Scan for the cell matching the given text and deliver its (X, Y) coordinate at center. 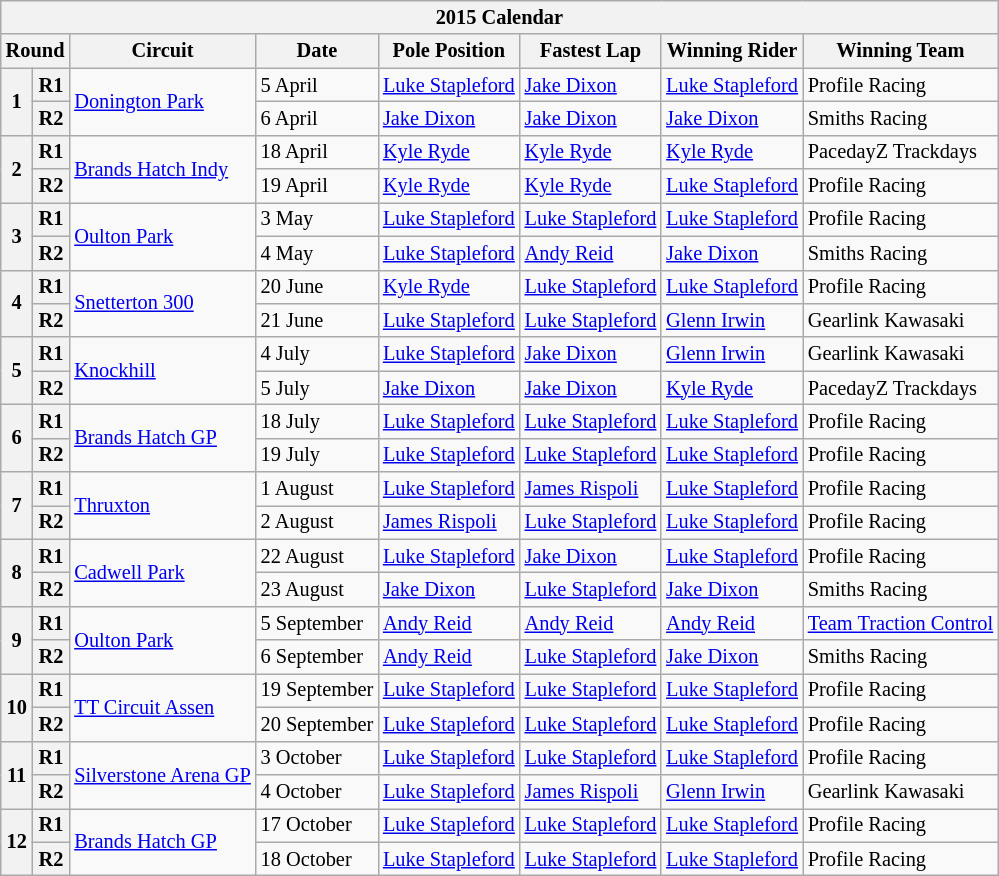
22 August (317, 556)
19 April (317, 186)
Circuit (162, 51)
Fastest Lap (591, 51)
8 (17, 572)
Silverstone Arena GP (162, 774)
18 April (317, 152)
4 July (317, 354)
17 October (317, 825)
Snetterton 300 (162, 304)
Brands Hatch Indy (162, 168)
2 (17, 168)
3 October (317, 758)
TT Circuit Assen (162, 706)
6 (17, 438)
Pole Position (449, 51)
9 (17, 640)
18 October (317, 859)
Winning Rider (732, 51)
5 July (317, 388)
4 May (317, 253)
Cadwell Park (162, 572)
19 July (317, 455)
Knockhill (162, 370)
5 (17, 370)
6 April (317, 118)
3 (17, 236)
1 August (317, 489)
2 August (317, 522)
21 June (317, 320)
2015 Calendar (500, 17)
23 August (317, 589)
4 (17, 304)
6 September (317, 657)
Round (36, 51)
7 (17, 506)
11 (17, 774)
5 September (317, 623)
20 June (317, 287)
19 September (317, 690)
3 May (317, 219)
12 (17, 842)
5 April (317, 85)
Donington Park (162, 102)
Winning Team (900, 51)
10 (17, 706)
Date (317, 51)
20 September (317, 724)
18 July (317, 421)
4 October (317, 791)
Thruxton (162, 506)
Team Traction Control (900, 623)
1 (17, 102)
